From the cell containing the given text, extract its center point as [x, y] coordinate. 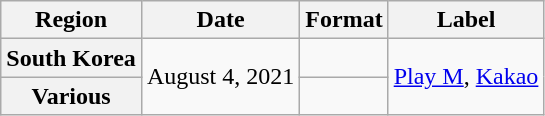
South Korea [72, 58]
Region [72, 20]
August 4, 2021 [220, 77]
Play M, Kakao [466, 77]
Various [72, 96]
Label [466, 20]
Date [220, 20]
Format [344, 20]
